Output the (X, Y) coordinate of the center of the cell containing the given text.  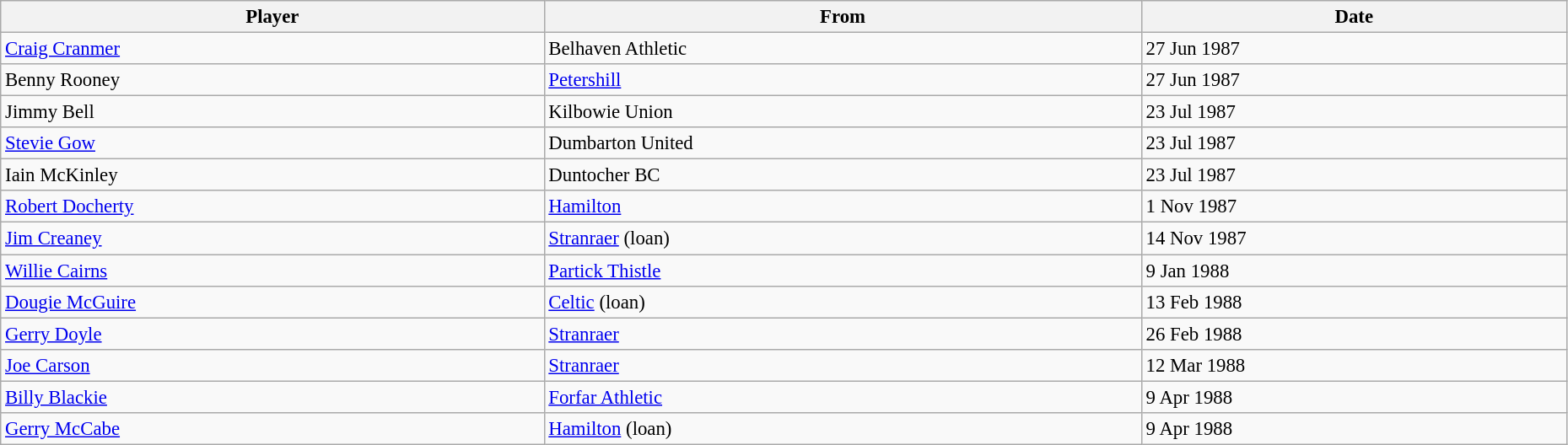
Date (1354, 17)
Kilbowie Union (843, 112)
Jimmy Bell (272, 112)
12 Mar 1988 (1354, 365)
Forfar Athletic (843, 397)
Robert Docherty (272, 206)
14 Nov 1987 (1354, 239)
Billy Blackie (272, 397)
Joe Carson (272, 365)
Jim Creaney (272, 239)
Duntocher BC (843, 175)
Craig Cranmer (272, 49)
Belhaven Athletic (843, 49)
Celtic (loan) (843, 302)
26 Feb 1988 (1354, 334)
Gerry Doyle (272, 334)
Gerry McCabe (272, 429)
Petershill (843, 80)
9 Jan 1988 (1354, 271)
From (843, 17)
1 Nov 1987 (1354, 206)
Hamilton (843, 206)
Partick Thistle (843, 271)
Dumbarton United (843, 143)
Hamilton (loan) (843, 429)
13 Feb 1988 (1354, 302)
Benny Rooney (272, 80)
Player (272, 17)
Stevie Gow (272, 143)
Stranraer (loan) (843, 239)
Iain McKinley (272, 175)
Willie Cairns (272, 271)
Dougie McGuire (272, 302)
